For the text-containing cell, return its midpoint in [X, Y] coordinate format. 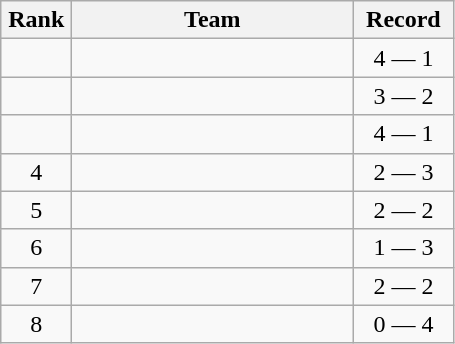
7 [36, 286]
8 [36, 324]
1 — 3 [404, 248]
3 — 2 [404, 96]
Team [212, 20]
5 [36, 210]
Rank [36, 20]
0 — 4 [404, 324]
4 [36, 172]
6 [36, 248]
Record [404, 20]
2 — 3 [404, 172]
